Provide the [X, Y] coordinate of the cell's center where the given text is located.  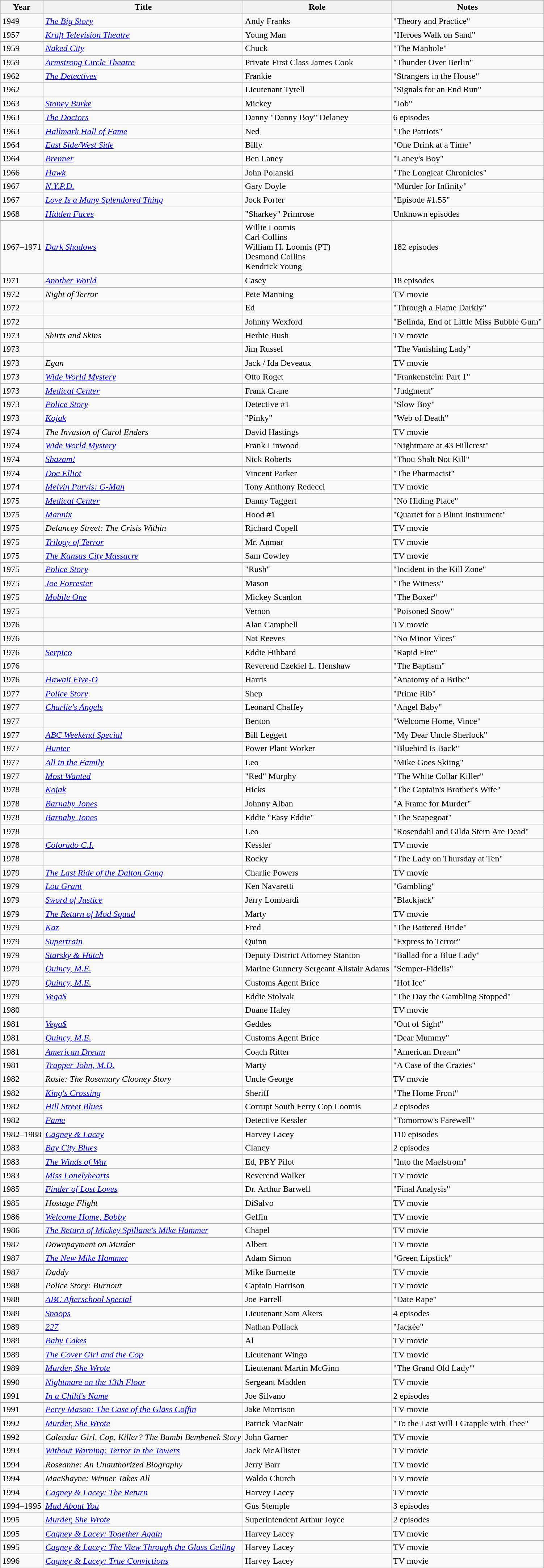
Tony Anthony Redecci [317, 487]
Hidden Faces [143, 214]
Mannix [143, 514]
1966 [22, 173]
Joe Forrester [143, 583]
Power Plant Worker [317, 749]
Roseanne: An Unauthorized Biography [143, 1465]
Billy [317, 145]
Role [317, 7]
Downpayment on Murder [143, 1244]
Mickey Scanlon [317, 597]
Melvin Purvis: G-Man [143, 487]
"Web of Death" [468, 418]
Eddie Hibbard [317, 652]
The New Mike Hammer [143, 1258]
Lieutenant Martin McGinn [317, 1368]
"Red" Murphy [317, 776]
"One Drink at a Time" [468, 145]
Lieutenant Wingo [317, 1355]
"The Boxer" [468, 597]
"Signals for an End Run" [468, 90]
American Dream [143, 1051]
Jock Porter [317, 200]
"Welcome Home, Vince" [468, 721]
1990 [22, 1382]
1980 [22, 1010]
"The Longleat Chronicles" [468, 173]
Superintendent Arthur Joyce [317, 1520]
Shazam! [143, 459]
John Garner [317, 1437]
Miss Lonelyhearts [143, 1175]
Duane Haley [317, 1010]
"Job" [468, 103]
Lieutenant Sam Akers [317, 1313]
"Episode #1.55" [468, 200]
"Belinda, End of Little Miss Bubble Gum" [468, 322]
Perry Mason: The Case of the Glass Coffin [143, 1410]
MacShayne: Winner Takes All [143, 1478]
Johnny Wexford [317, 322]
Naked City [143, 48]
Starsky & Hutch [143, 955]
King's Crossing [143, 1093]
"Ballad for a Blue Lady" [468, 955]
Trilogy of Terror [143, 542]
Mobile One [143, 597]
"Date Rape" [468, 1299]
182 episodes [468, 247]
Nightmare on the 13th Floor [143, 1382]
Ken Navaretti [317, 886]
East Side/West Side [143, 145]
Andy Franks [317, 21]
"Thou Shalt Not Kill" [468, 459]
"Slow Boy" [468, 404]
Gus Stemple [317, 1506]
Kessler [317, 845]
"The Captain's Brother's Wife" [468, 790]
Chapel [317, 1230]
In a Child's Name [143, 1396]
"The Witness" [468, 583]
Jake Morrison [317, 1410]
"The Vanishing Lady" [468, 349]
"Express to Terror" [468, 941]
Kraft Television Theatre [143, 35]
Bill Leggett [317, 735]
The Big Story [143, 21]
"The Manhole" [468, 48]
Clancy [317, 1148]
Al [317, 1341]
"Angel Baby" [468, 707]
"Blackjack" [468, 900]
Delancey Street: The Crisis Within [143, 528]
Night of Terror [143, 294]
The Last Ride of the Dalton Gang [143, 872]
227 [143, 1327]
Most Wanted [143, 776]
"Sharkey" Primrose [317, 214]
Patrick MacNair [317, 1423]
"The Baptism" [468, 666]
"Theory and Practice" [468, 21]
Coach Ritter [317, 1051]
Cagney & Lacey: True Convictions [143, 1561]
Doc Elliot [143, 473]
Hood #1 [317, 514]
Nathan Pollack [317, 1327]
ABC Afterschool Special [143, 1299]
1949 [22, 21]
Adam Simon [317, 1258]
Supertrain [143, 941]
110 episodes [468, 1134]
Danny Taggert [317, 501]
Ned [317, 131]
"To the Last Will I Grapple with Thee" [468, 1423]
Ed, PBY Pilot [317, 1162]
"The Pharmacist" [468, 473]
Welcome Home, Bobby [143, 1217]
Finder of Lost Loves [143, 1189]
Rosie: The Rosemary Clooney Story [143, 1079]
Brenner [143, 158]
Rocky [317, 859]
"The Day the Gambling Stopped" [468, 996]
Without Warning: Terror in the Towers [143, 1451]
"Green Lipstick" [468, 1258]
John Polanski [317, 173]
The Doctors [143, 117]
"The Grand Old Lady"' [468, 1368]
Love Is a Many Splendored Thing [143, 200]
1996 [22, 1561]
The Return of Mickey Spillane's Mike Hammer [143, 1230]
"American Dream" [468, 1051]
N.Y.P.D. [143, 186]
Charlie's Angels [143, 707]
Sam Cowley [317, 556]
Jerry Barr [317, 1465]
4 episodes [468, 1313]
Captain Harrison [317, 1285]
Joe Farrell [317, 1299]
"Through a Flame Darkly" [468, 308]
"Murder for Infinity" [468, 186]
18 episodes [468, 280]
"Bluebird Is Back" [468, 749]
"Poisoned Snow" [468, 611]
Private First Class James Cook [317, 62]
"The Lady on Thursday at Ten" [468, 859]
Nat Reeves [317, 638]
"The Battered Bride" [468, 928]
Cagney & Lacey [143, 1134]
Marine Gunnery Sergeant Alistair Adams [317, 969]
Unknown episodes [468, 214]
"My Dear Uncle Sherlock" [468, 735]
The Invasion of Carol Enders [143, 432]
"Incident in the Kill Zone" [468, 569]
"Heroes Walk on Sand" [468, 35]
1982–1988 [22, 1134]
Nick Roberts [317, 459]
Jack / Ida Deveaux [317, 363]
Calendar Girl, Cop, Killer? The Bambi Bembenek Story [143, 1437]
Willie LoomisCarl CollinsWilliam H. Loomis (PT)Desmond CollinsKendrick Young [317, 247]
Snoops [143, 1313]
Vernon [317, 611]
Mike Burnette [317, 1272]
"Judgment" [468, 390]
Daddy [143, 1272]
Leonard Chaffey [317, 707]
1971 [22, 280]
Sergeant Madden [317, 1382]
The Winds of War [143, 1162]
Mad About You [143, 1506]
Waldo Church [317, 1478]
Young Man [317, 35]
Sword of Justice [143, 900]
Herbie Bush [317, 335]
6 episodes [468, 117]
"Anatomy of a Bribe" [468, 680]
Cagney & Lacey: The View Through the Glass Ceiling [143, 1547]
Ed [317, 308]
The Detectives [143, 76]
Reverend Ezekiel L. Henshaw [317, 666]
Kaz [143, 928]
Stoney Burke [143, 103]
Fred [317, 928]
Shirts and Skins [143, 335]
Eddie "Easy Eddie" [317, 817]
Frank Linwood [317, 446]
Mickey [317, 103]
"Thunder Over Berlin" [468, 62]
"Rush" [317, 569]
"Rosendahl and Gilda Stern Are Dead" [468, 831]
1957 [22, 35]
Cagney & Lacey: The Return [143, 1492]
"Out of Sight" [468, 1024]
Title [143, 7]
Hostage Flight [143, 1203]
Richard Copell [317, 528]
"The Patriots" [468, 131]
Geffin [317, 1217]
"Tomorrow's Farewell" [468, 1120]
Jim Russel [317, 349]
Jack McAllister [317, 1451]
Uncle George [317, 1079]
Joe Silvano [317, 1396]
Chuck [317, 48]
Otto Roget [317, 377]
Geddes [317, 1024]
Hallmark Hall of Fame [143, 131]
Detective Kessler [317, 1120]
Frankie [317, 76]
Charlie Powers [317, 872]
Egan [143, 363]
"The Scapegoat" [468, 817]
Harris [317, 680]
Fame [143, 1120]
Eddie Stolvak [317, 996]
DiSalvo [317, 1203]
"Strangers in the House" [468, 76]
Gary Doyle [317, 186]
Serpico [143, 652]
Dark Shadows [143, 247]
"Laney's Boy" [468, 158]
Hawk [143, 173]
1994–1995 [22, 1506]
Armstrong Circle Theatre [143, 62]
Hawaii Five-O [143, 680]
All in the Family [143, 762]
Colorado C.I. [143, 845]
Johnny Alban [317, 804]
The Cover Girl and the Cop [143, 1355]
Trapper John, M.D. [143, 1065]
Frank Crane [317, 390]
Mr. Anmar [317, 542]
Sheriff [317, 1093]
"Prime Rib" [468, 694]
ABC Weekend Special [143, 735]
Hill Street Blues [143, 1107]
"Jackée" [468, 1327]
"Rapid Fire" [468, 652]
Corrupt South Ferry Cop Loomis [317, 1107]
Hicks [317, 790]
Mason [317, 583]
"Gambling" [468, 886]
Shep [317, 694]
Lieutenant Tyrell [317, 90]
"A Case of the Crazies" [468, 1065]
3 episodes [468, 1506]
Vincent Parker [317, 473]
"The Home Front" [468, 1093]
1993 [22, 1451]
Detective #1 [317, 404]
"Mike Goes Skiing" [468, 762]
Bay City Blues [143, 1148]
Deputy District Attorney Stanton [317, 955]
Jerry Lombardi [317, 900]
"Pinky" [317, 418]
David Hastings [317, 432]
"Quartet for a Blunt Instrument" [468, 514]
"A Frame for Murder" [468, 804]
Lou Grant [143, 886]
Reverend Walker [317, 1175]
Danny "Danny Boy" Delaney [317, 117]
"Into the Maelstrom" [468, 1162]
"Final Analysis" [468, 1189]
"No Hiding Place" [468, 501]
"Semper-Fidelis" [468, 969]
"Hot Ice" [468, 983]
Casey [317, 280]
Baby Cakes [143, 1341]
Another World [143, 280]
"Frankenstein: Part 1" [468, 377]
Cagney & Lacey: Together Again [143, 1534]
Quinn [317, 941]
The Return of Mod Squad [143, 914]
Ben Laney [317, 158]
Notes [468, 7]
1967–1971 [22, 247]
"Nightmare at 43 Hillcrest" [468, 446]
Benton [317, 721]
1968 [22, 214]
Alan Campbell [317, 624]
"The White Collar Killer" [468, 776]
Hunter [143, 749]
"Dear Mummy" [468, 1038]
The Kansas City Massacre [143, 556]
Albert [317, 1244]
Police Story: Burnout [143, 1285]
Dr. Arthur Barwell [317, 1189]
"No Minor Vices" [468, 638]
Year [22, 7]
Pete Manning [317, 294]
